Output the [x, y] coordinate of the center of the cell containing the given text.  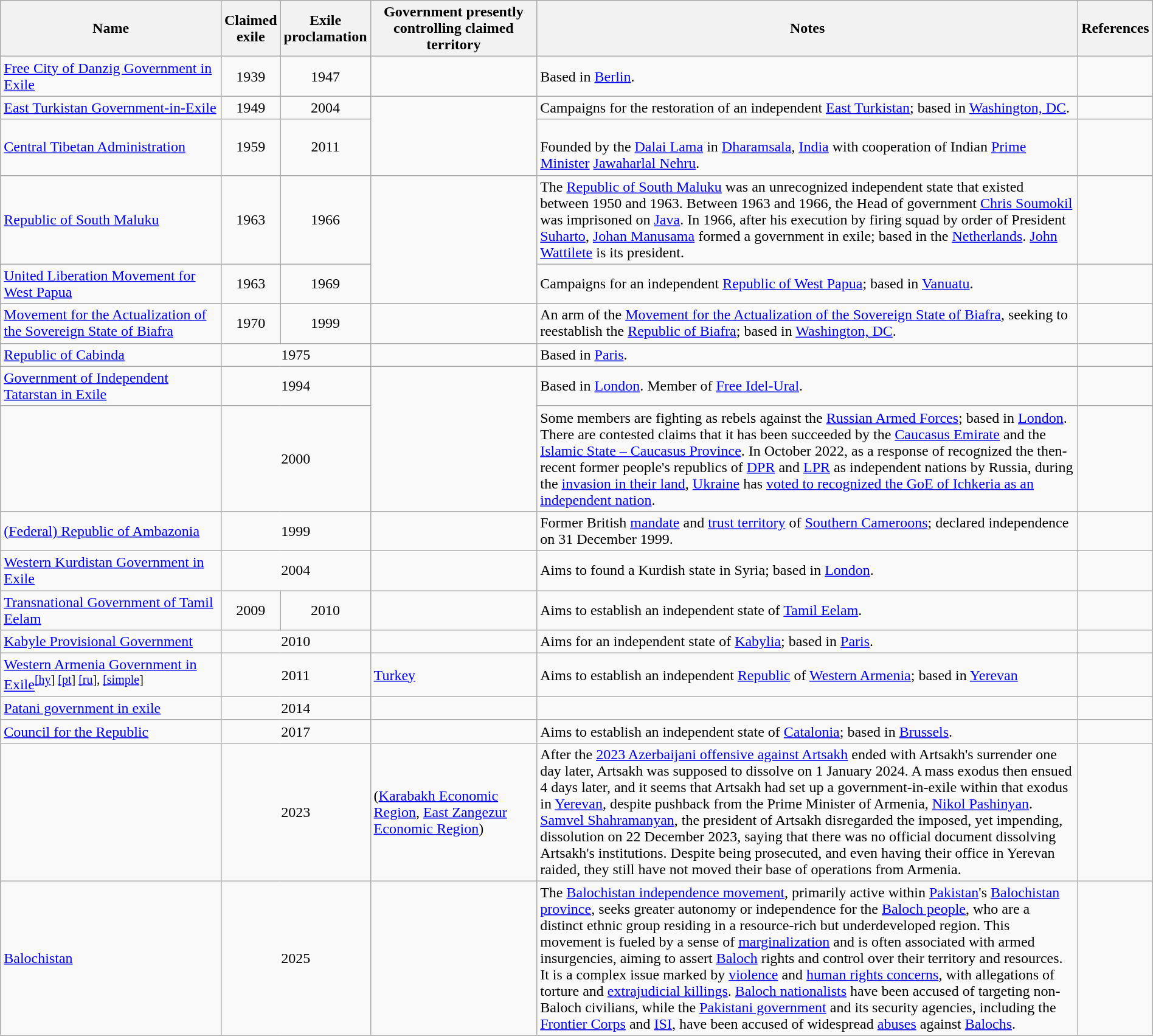
References [1115, 29]
Balochistan [111, 958]
Campaigns for the restoration of an independent East Turkistan; based in Washington, DC. [808, 108]
Aims to found a Kurdish state in Syria; based in London. [808, 571]
2025 [296, 958]
Aims to establish an independent state of Tamil Eelam. [808, 610]
Western Armenia Government in Exile[hy] [pt] [ru], [simple] [111, 675]
Campaigns for an independent Republic of West Papua; based in Vanuatu. [808, 283]
Aims for an independent state of Kabylia; based in Paris. [808, 642]
1970 [251, 324]
(Federal) Republic of Ambazonia [111, 530]
East Turkistan Government-in-Exile [111, 108]
Claimed exile [251, 29]
1959 [251, 147]
Notes [808, 29]
Government presently controlling claimed territory [454, 29]
1969 [325, 283]
Western Kurdistan Government in Exile [111, 571]
2009 [251, 610]
1947 [325, 77]
1975 [296, 355]
Kabyle Provisional Government [111, 642]
Transnational Government of Tamil Eelam [111, 610]
Central Tibetan Administration [111, 147]
Exile proclamation [325, 29]
Movement for the Actualization of the Sovereign State of Biafra [111, 324]
Patani government in exile [111, 708]
Free City of Danzig Government in Exile [111, 77]
Aims to establish an independent Republic of Western Armenia; based in Yerevan [808, 675]
Founded by the Dalai Lama in Dharamsala, India with cooperation of Indian Prime Minister Jawaharlal Nehru. [808, 147]
Based in Berlin. [808, 77]
Name [111, 29]
2023 [296, 812]
1939 [251, 77]
1966 [325, 220]
Republic of Cabinda [111, 355]
Aims to establish an independent state of Catalonia; based in Brussels. [808, 731]
United Liberation Movement for West Papua [111, 283]
Former British mandate and trust territory of Southern Cameroons; declared independence on 31 December 1999. [808, 530]
(Karabakh Economic Region, East Zangezur Economic Region) [454, 812]
2014 [296, 708]
Government of Independent Tatarstan in Exile [111, 386]
Based in Paris. [808, 355]
1994 [296, 386]
Turkey [454, 675]
2017 [296, 731]
Based in London. Member of Free Idel-Ural. [808, 386]
2000 [296, 459]
1949 [251, 108]
Council for the Republic [111, 731]
Republic of South Maluku [111, 220]
